For the text-containing cell, return its midpoint in [x, y] coordinate format. 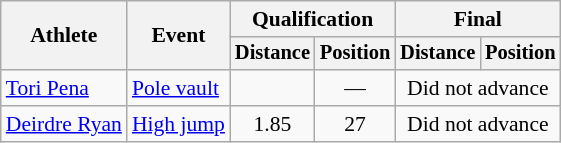
27 [355, 124]
Deirdre Ryan [64, 124]
Pole vault [178, 88]
Tori Pena [64, 88]
— [355, 88]
Qualification [312, 19]
Final [478, 19]
1.85 [272, 124]
Event [178, 36]
High jump [178, 124]
Athlete [64, 36]
